Identify which cell holds the provided text, then report its [X, Y] central coordinate. 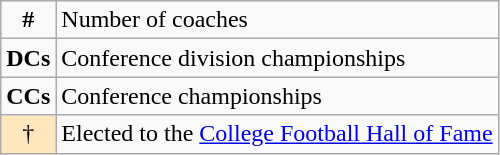
Conference division championships [277, 58]
Elected to the College Football Hall of Fame [277, 134]
DCs [28, 58]
† [28, 134]
CCs [28, 96]
Conference championships [277, 96]
Number of coaches [277, 20]
# [28, 20]
